Scan for the cell matching the given text and deliver its (x, y) coordinate at center. 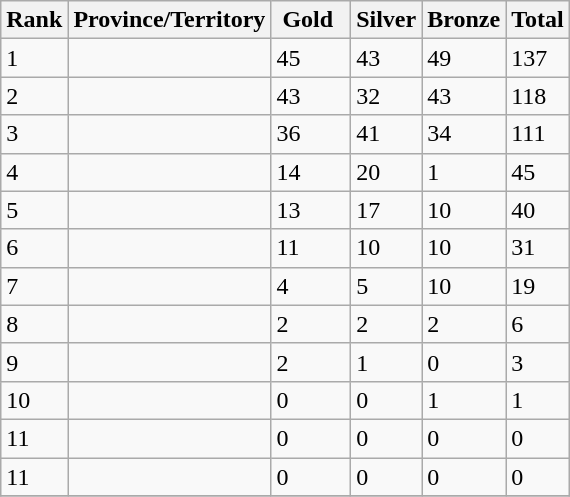
49 (464, 58)
7 (34, 286)
32 (386, 96)
14 (311, 172)
137 (538, 58)
Silver (386, 20)
40 (538, 210)
17 (386, 210)
19 (538, 286)
Total (538, 20)
111 (538, 134)
20 (386, 172)
Rank (34, 20)
8 (34, 324)
13 (311, 210)
Gold (311, 20)
9 (34, 362)
31 (538, 248)
Province/Territory (170, 20)
41 (386, 134)
34 (464, 134)
36 (311, 134)
118 (538, 96)
Bronze (464, 20)
